Search for the cell housing the specified text and yield its (X, Y) center coordinate. 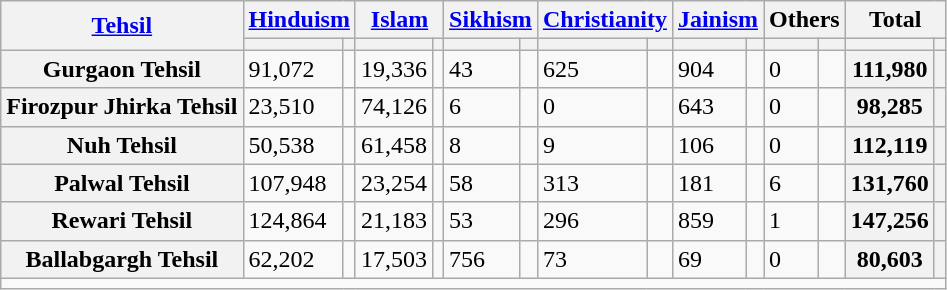
9 (592, 145)
Others (805, 20)
Islam (399, 20)
43 (482, 69)
80,603 (890, 259)
74,126 (394, 107)
107,948 (293, 183)
Christianity (604, 20)
73 (592, 259)
Gurgaon Tehsil (122, 69)
Rewari Tehsil (122, 221)
8 (482, 145)
313 (592, 183)
Jainism (718, 20)
19,336 (394, 69)
50,538 (293, 145)
Tehsil (122, 26)
61,458 (394, 145)
21,183 (394, 221)
23,510 (293, 107)
147,256 (890, 221)
98,285 (890, 107)
112,119 (890, 145)
904 (709, 69)
17,503 (394, 259)
625 (592, 69)
Palwal Tehsil (122, 183)
23,254 (394, 183)
Hinduism (299, 20)
124,864 (293, 221)
91,072 (293, 69)
Firozpur Jhirka Tehsil (122, 107)
106 (709, 145)
756 (482, 259)
Total (895, 20)
69 (709, 259)
643 (709, 107)
53 (482, 221)
Ballabgargh Tehsil (122, 259)
1 (792, 221)
131,760 (890, 183)
296 (592, 221)
859 (709, 221)
Sikhism (491, 20)
62,202 (293, 259)
181 (709, 183)
111,980 (890, 69)
Nuh Tehsil (122, 145)
58 (482, 183)
